Find where the given text appears and provide that cell's center as [X, Y] coordinate. 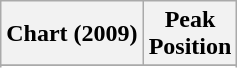
Chart (2009) [72, 34]
PeakPosition [190, 34]
